Return the [X, Y] coordinate for the center point of the cell that contains the specified text.  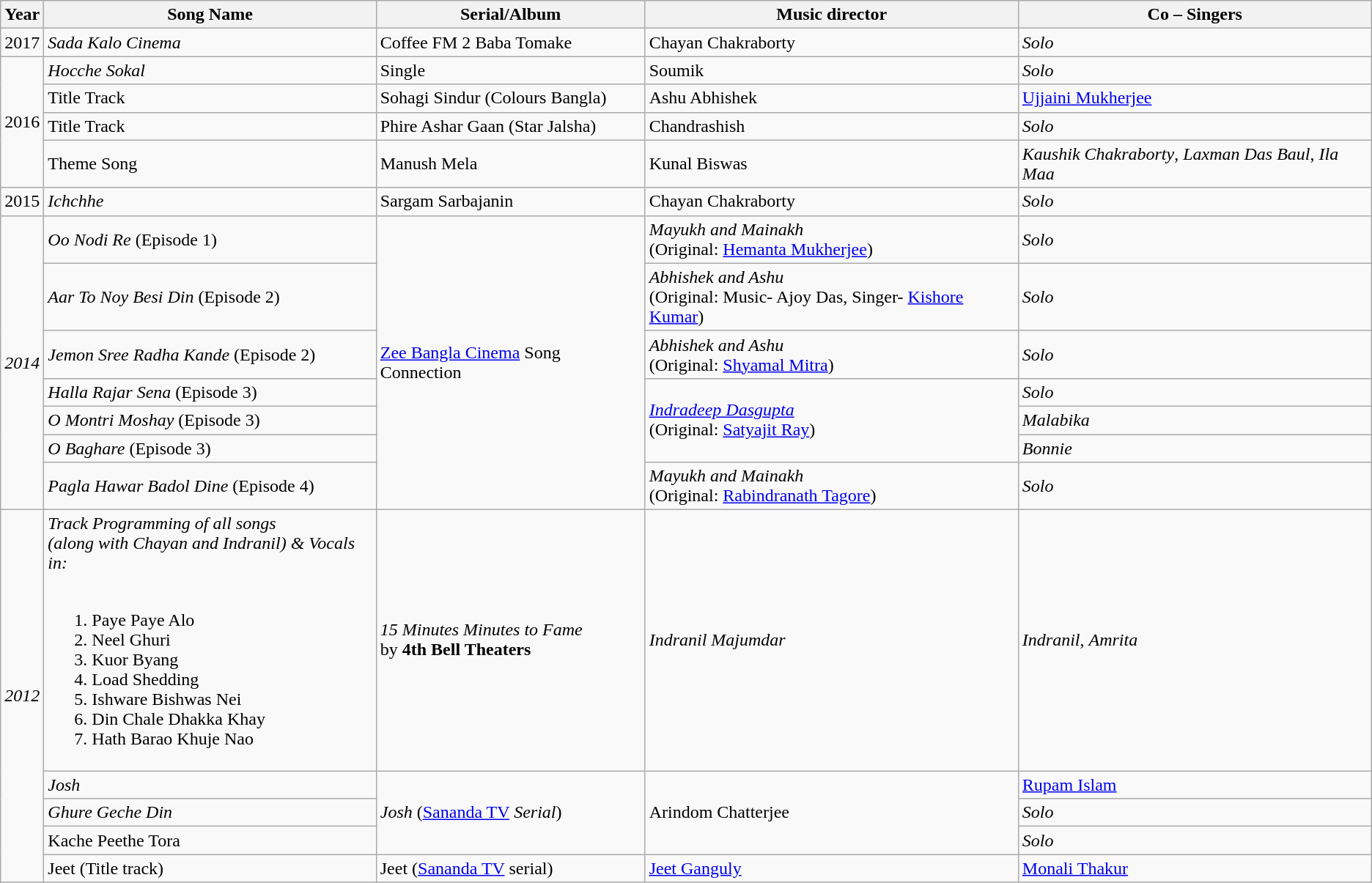
Sargam Sarbajanin [510, 202]
2015 [22, 202]
Jeet (Title track) [210, 868]
Mayukh and Mainakh(Original: Rabindranath Tagore) [831, 487]
O Montri Moshay (Episode 3) [210, 420]
Song Name [210, 15]
Kaushik Chakraborty, Laxman Das Baul, Ila Maa [1195, 164]
Kunal Biswas [831, 164]
Music director [831, 15]
Indranil Majumdar [831, 640]
Ujjaini Mukherjee [1195, 98]
Chandrashish [831, 126]
Pagla Hawar Badol Dine (Episode 4) [210, 487]
Rupam Islam [1195, 785]
Kache Peethe Tora [210, 840]
Sohagi Sindur (Colours Bangla) [510, 98]
Jeet Ganguly [831, 868]
O Baghare (Episode 3) [210, 448]
Soumik [831, 70]
Coffee FM 2 Baba Tomake [510, 43]
Indradeep Dasgupta (Original: Satyajit Ray) [831, 420]
Josh (Sananda TV Serial) [510, 813]
Abhishek and Ashu (Original: Shyamal Mitra) [831, 355]
Ichchhe [210, 202]
Manush Mela [510, 164]
Mayukh and Mainakh(Original: Hemanta Mukherjee) [831, 239]
2017 [22, 43]
Jemon Sree Radha Kande (Episode 2) [210, 355]
Monali Thakur [1195, 868]
Zee Bangla Cinema Song Connection [510, 362]
Theme Song [210, 164]
Indranil, Amrita [1195, 640]
Malabika [1195, 420]
Jeet (Sananda TV serial) [510, 868]
Phire Ashar Gaan (Star Jalsha) [510, 126]
Josh [210, 785]
Hocche Sokal [210, 70]
Single [510, 70]
Arindom Chatterjee [831, 813]
Halla Rajar Sena (Episode 3) [210, 392]
Sada Kalo Cinema [210, 43]
Ashu Abhishek [831, 98]
2014 [22, 362]
Ghure Geche Din [210, 813]
Oo Nodi Re (Episode 1) [210, 239]
Bonnie [1195, 448]
2012 [22, 696]
2016 [22, 122]
Co – Singers [1195, 15]
Serial/Album [510, 15]
15 Minutes Minutes to Fameby 4th Bell Theaters [510, 640]
Abhishek and Ashu(Original: Music- Ajoy Das, Singer- Kishore Kumar) [831, 297]
Year [22, 15]
Aar To Noy Besi Din (Episode 2) [210, 297]
